Identify which cell holds the provided text, then report its [x, y] central coordinate. 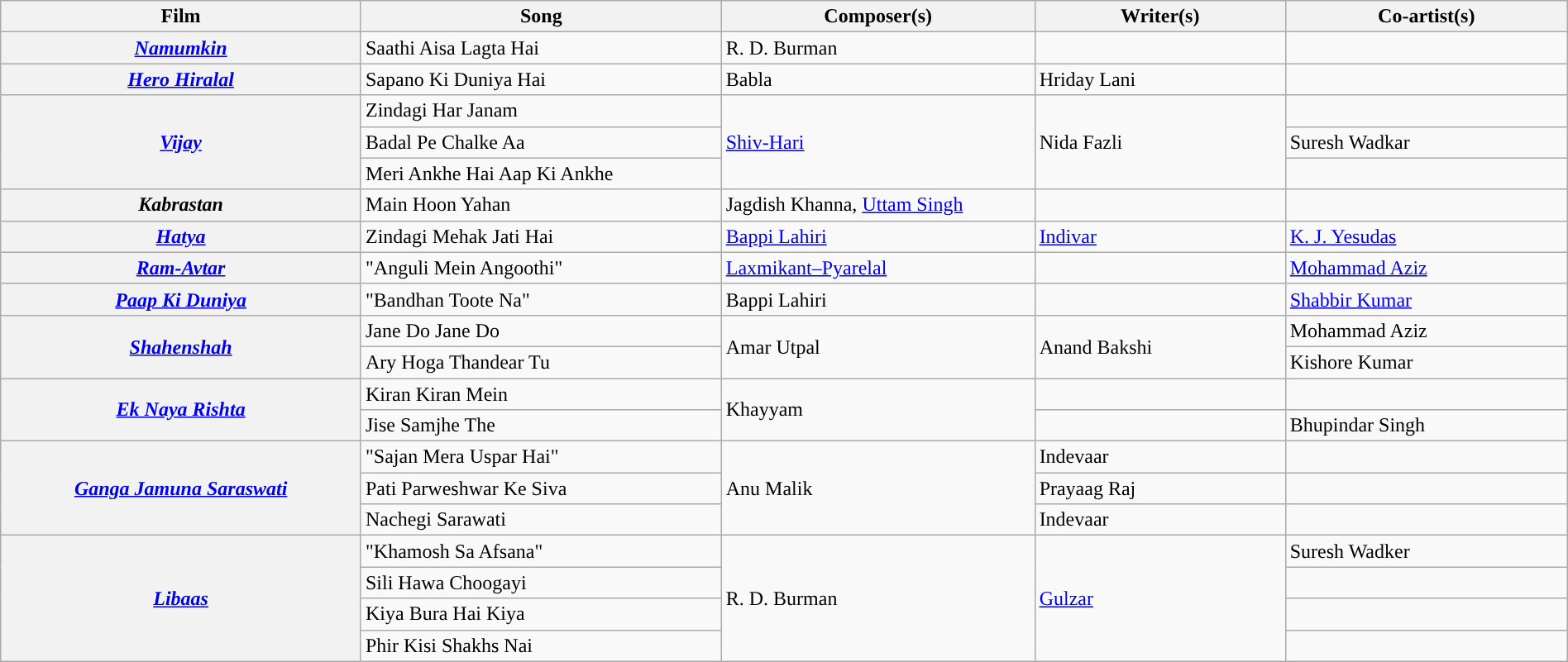
Khayyam [878, 410]
Amar Utpal [878, 346]
Jagdish Khanna, Uttam Singh [878, 205]
Nachegi Sarawati [541, 520]
Song [541, 17]
Hatya [181, 236]
Ganga Jamuna Saraswati [181, 488]
Hero Hiralal [181, 79]
Film [181, 17]
Co-artist(s) [1426, 17]
Jise Samjhe The [541, 426]
Composer(s) [878, 17]
Babla [878, 79]
Ek Naya Rishta [181, 410]
Main Hoon Yahan [541, 205]
"Khamosh Sa Afsana" [541, 551]
Suresh Wadkar [1426, 142]
Phir Kisi Shakhs Nai [541, 645]
Kiran Kiran Mein [541, 394]
Hriday Lani [1159, 79]
Kishore Kumar [1426, 362]
Shiv-Hari [878, 142]
Zindagi Har Janam [541, 111]
Nida Fazli [1159, 142]
"Sajan Mera Uspar Hai" [541, 457]
Gulzar [1159, 598]
Writer(s) [1159, 17]
Sili Hawa Choogayi [541, 583]
Suresh Wadker [1426, 551]
Sapano Ki Duniya Hai [541, 79]
Anand Bakshi [1159, 346]
Indivar [1159, 236]
Prayaag Raj [1159, 488]
K. J. Yesudas [1426, 236]
Jane Do Jane Do [541, 331]
Vijay [181, 142]
Namumkin [181, 48]
Shabbir Kumar [1426, 299]
"Anguli Mein Angoothi" [541, 268]
Badal Pe Chalke Aa [541, 142]
Kiya Bura Hai Kiya [541, 614]
Kabrastan [181, 205]
Ram-Avtar [181, 268]
Saathi Aisa Lagta Hai [541, 48]
Bhupindar Singh [1426, 426]
Ary Hoga Thandear Tu [541, 362]
Zindagi Mehak Jati Hai [541, 236]
Paap Ki Duniya [181, 299]
"Bandhan Toote Na" [541, 299]
Pati Parweshwar Ke Siva [541, 488]
Laxmikant–Pyarelal [878, 268]
Libaas [181, 598]
Anu Malik [878, 488]
Meri Ankhe Hai Aap Ki Ankhe [541, 174]
Shahenshah [181, 346]
